Capture the cell that displays the provided text and extract its [x, y] central coordinate. 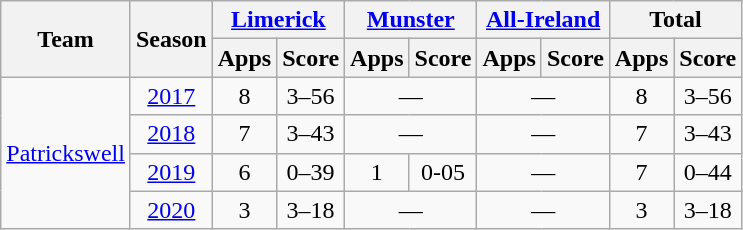
2017 [171, 96]
6 [244, 172]
2020 [171, 210]
2018 [171, 134]
1 [377, 172]
Limerick [278, 20]
0–44 [708, 172]
2019 [171, 172]
Munster [411, 20]
Team [66, 39]
Patrickswell [66, 153]
Season [171, 39]
0-05 [443, 172]
All-Ireland [543, 20]
Total [675, 20]
0–39 [311, 172]
